Return the (X, Y) coordinate for the center point of the cell that contains the specified text.  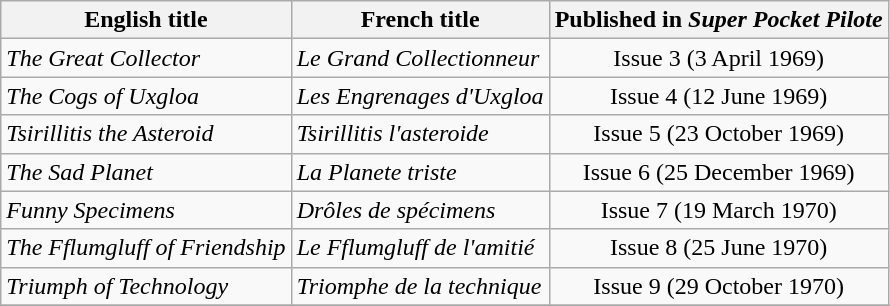
Issue 5 (23 October 1969) (718, 134)
Issue 7 (19 March 1970) (718, 210)
Tsirillitis l'asteroide (420, 134)
Funny Specimens (146, 210)
Published in Super Pocket Pilote (718, 20)
Drôles de spécimens (420, 210)
La Planete triste (420, 172)
The Sad Planet (146, 172)
Issue 9 (29 October 1970) (718, 286)
The Cogs of Uxgloa (146, 96)
Issue 8 (25 June 1970) (718, 248)
Triumph of Technology (146, 286)
Issue 4 (12 June 1969) (718, 96)
English title (146, 20)
Issue 3 (3 April 1969) (718, 58)
Les Engrenages d'Uxgloa (420, 96)
French title (420, 20)
Tsirillitis the Asteroid (146, 134)
Triomphe de la technique (420, 286)
Le Grand Collectionneur (420, 58)
Le Fflumgluff de l'amitié (420, 248)
The Great Collector (146, 58)
Issue 6 (25 December 1969) (718, 172)
The Fflumgluff of Friendship (146, 248)
